Find where the given text appears and provide that cell's center as (X, Y) coordinate. 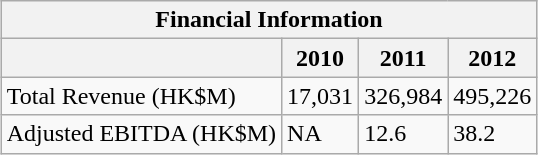
2010 (320, 58)
38.2 (492, 134)
Total Revenue (HK$M) (141, 96)
12.6 (404, 134)
Adjusted EBITDA (HK$M) (141, 134)
17,031 (320, 96)
Financial Information (269, 20)
NA (320, 134)
326,984 (404, 96)
2011 (404, 58)
495,226 (492, 96)
2012 (492, 58)
